Pinpoint the cell where the given text exists, returning its [X, Y] midpoint coordinate. 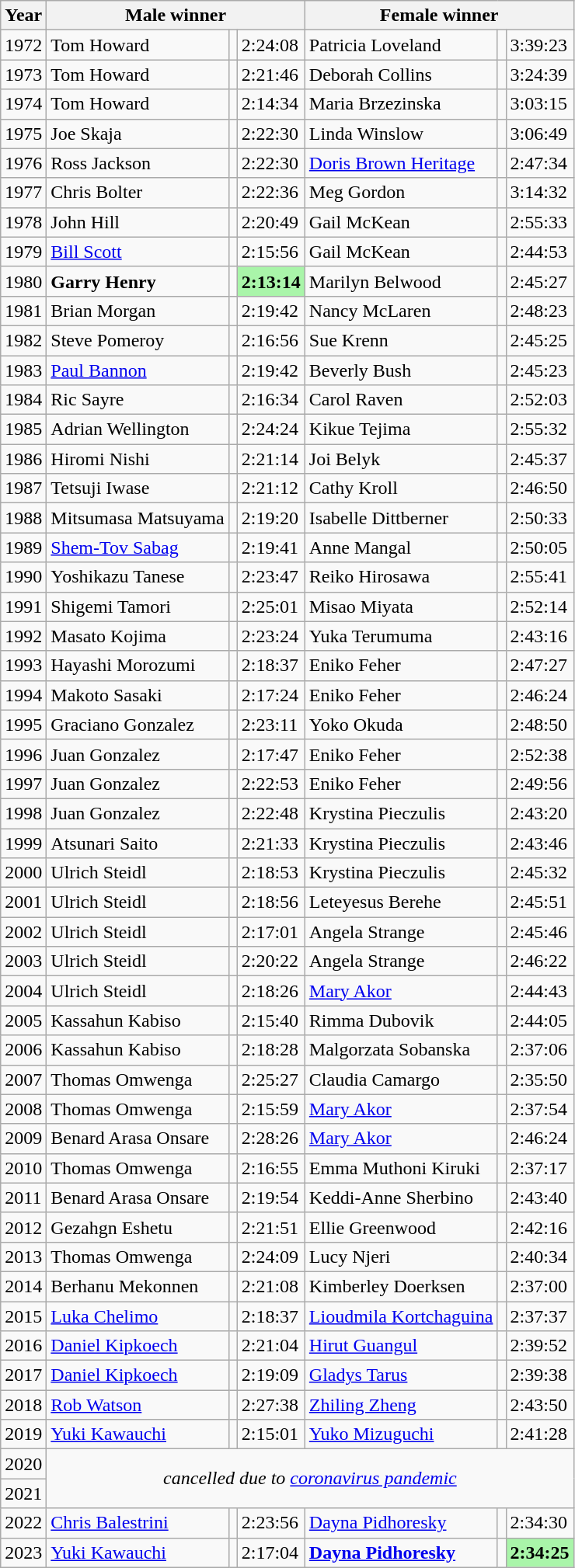
1995 [23, 725]
Marilyn Belwood [401, 281]
2:39:52 [539, 1346]
2:44:05 [539, 1020]
2:22:53 [270, 784]
2:37:06 [539, 1050]
1978 [23, 222]
2:15:56 [270, 252]
2:52:38 [539, 754]
Makoto Sasaki [138, 695]
Emma Muthoni Kiruki [401, 1168]
Shigemi Tamori [138, 607]
2013 [23, 1257]
cancelled due to coronavirus pandemic [310, 1479]
Gezahgn Eshetu [138, 1227]
2:13:14 [270, 281]
2:39:38 [539, 1375]
Yuka Terumuma [401, 636]
Nancy McLaren [401, 311]
2:23:24 [270, 636]
2:22:36 [270, 193]
1981 [23, 311]
Gladys Tarus [401, 1375]
Luka Chelimo [138, 1316]
2002 [23, 932]
2:21:04 [270, 1346]
Berhanu Mekonnen [138, 1286]
2:18:53 [270, 873]
2:34:25 [539, 1552]
2:21:08 [270, 1286]
Deborah Collins [401, 75]
2005 [23, 1020]
1982 [23, 340]
Hirut Guangul [401, 1346]
2:21:14 [270, 459]
Patricia Loveland [401, 45]
Misao Miyata [401, 607]
2:15:40 [270, 1020]
2:19:09 [270, 1375]
2:21:12 [270, 488]
2017 [23, 1375]
Meg Gordon [401, 193]
2016 [23, 1346]
1996 [23, 754]
Kikue Tejima [401, 429]
Maria Brzezinska [401, 104]
2019 [23, 1434]
1987 [23, 488]
2:50:33 [539, 518]
2:20:22 [270, 961]
3:06:49 [539, 134]
1991 [23, 607]
Leteyesus Berehe [401, 902]
2:18:56 [270, 902]
2023 [23, 1552]
2:43:16 [539, 636]
1983 [23, 370]
Doris Brown Heritage [401, 163]
2:49:56 [539, 784]
1979 [23, 252]
2:55:41 [539, 577]
2000 [23, 873]
Mitsumasa Matsuyama [138, 518]
1990 [23, 577]
2:35:50 [539, 1080]
Linda Winslow [401, 134]
Kimberley Doerksen [401, 1286]
2:23:56 [270, 1523]
1984 [23, 400]
Beverly Bush [401, 370]
Reiko Hirosawa [401, 577]
Ross Jackson [138, 163]
Ric Sayre [138, 400]
Tetsuji Iwase [138, 488]
Graciano Gonzalez [138, 725]
2:45:23 [539, 370]
3:24:39 [539, 75]
2:47:34 [539, 163]
2:22:48 [270, 813]
2:15:59 [270, 1109]
2:47:27 [539, 666]
2:37:37 [539, 1316]
2:18:26 [270, 991]
Sue Krenn [401, 340]
2003 [23, 961]
2:24:08 [270, 45]
2:24:09 [270, 1257]
2:17:04 [270, 1552]
Keddi-Anne Sherbino [401, 1198]
2014 [23, 1286]
2:41:28 [539, 1434]
2:21:33 [270, 843]
2:43:46 [539, 843]
2:37:17 [539, 1168]
Atsunari Saito [138, 843]
2:43:40 [539, 1198]
3:14:32 [539, 193]
2:23:11 [270, 725]
2:45:37 [539, 459]
2010 [23, 1168]
3:03:15 [539, 104]
2006 [23, 1050]
2:48:50 [539, 725]
2:43:50 [539, 1405]
2:52:14 [539, 607]
2:34:30 [539, 1523]
1986 [23, 459]
2:18:28 [270, 1050]
2:45:27 [539, 281]
Joe Skaja [138, 134]
2:46:50 [539, 488]
2:23:47 [270, 577]
Hiromi Nishi [138, 459]
2:44:43 [539, 991]
2:50:05 [539, 548]
2:16:56 [270, 340]
1994 [23, 695]
Year [23, 16]
1977 [23, 193]
2:19:54 [270, 1198]
1980 [23, 281]
2:19:41 [270, 548]
2:25:01 [270, 607]
Steve Pomeroy [138, 340]
Male winner [176, 16]
2:43:20 [539, 813]
2015 [23, 1316]
2:24:24 [270, 429]
1988 [23, 518]
1993 [23, 666]
Yoko Okuda [401, 725]
Anne Mangal [401, 548]
Hayashi Morozumi [138, 666]
Yoshikazu Tanese [138, 577]
Shem-Tov Sabag [138, 548]
Female winner [439, 16]
1992 [23, 636]
Chris Bolter [138, 193]
2:20:49 [270, 222]
2008 [23, 1109]
2009 [23, 1139]
2022 [23, 1523]
2007 [23, 1080]
2004 [23, 991]
1976 [23, 163]
Garry Henry [138, 281]
1973 [23, 75]
2:28:26 [270, 1139]
2001 [23, 902]
2:40:34 [539, 1257]
Rimma Dubovik [401, 1020]
2020 [23, 1464]
Claudia Camargo [401, 1080]
2:16:34 [270, 400]
Yuko Mizuguchi [401, 1434]
1975 [23, 134]
2:48:23 [539, 311]
1974 [23, 104]
Ellie Greenwood [401, 1227]
2:45:25 [539, 340]
Chris Balestrini [138, 1523]
Carol Raven [401, 400]
2:21:51 [270, 1227]
2:25:27 [270, 1080]
2:19:20 [270, 518]
2:17:24 [270, 695]
1985 [23, 429]
2:42:16 [539, 1227]
Bill Scott [138, 252]
2:37:00 [539, 1286]
2011 [23, 1198]
Cathy Kroll [401, 488]
Malgorzata Sobanska [401, 1050]
2:45:32 [539, 873]
2:55:32 [539, 429]
2:46:22 [539, 961]
3:39:23 [539, 45]
2:44:53 [539, 252]
Paul Bannon [138, 370]
Isabelle Dittberner [401, 518]
Masato Kojima [138, 636]
2:52:03 [539, 400]
1989 [23, 548]
Adrian Wellington [138, 429]
2018 [23, 1405]
Lucy Njeri [401, 1257]
Lioudmila Kortchaguina [401, 1316]
Brian Morgan [138, 311]
2:17:01 [270, 932]
1998 [23, 813]
2:37:54 [539, 1109]
Zhiling Zheng [401, 1405]
2:17:47 [270, 754]
Rob Watson [138, 1405]
John Hill [138, 222]
2:14:34 [270, 104]
2021 [23, 1493]
2:21:46 [270, 75]
2:45:51 [539, 902]
1999 [23, 843]
1997 [23, 784]
2:45:46 [539, 932]
1972 [23, 45]
2:16:55 [270, 1168]
2:15:01 [270, 1434]
2012 [23, 1227]
2:55:33 [539, 222]
Joi Belyk [401, 459]
2:27:38 [270, 1405]
